Determine the [X, Y] coordinate at the center of the cell enclosing the given text.  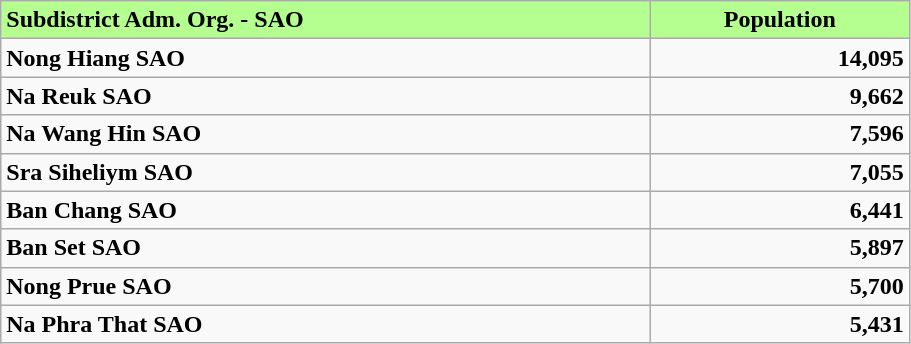
14,095 [780, 58]
Ban Chang SAO [326, 210]
9,662 [780, 96]
5,897 [780, 248]
Na Reuk SAO [326, 96]
Sra Siheliym SAO [326, 172]
Na Phra That SAO [326, 324]
Ban Set SAO [326, 248]
7,055 [780, 172]
Nong Prue SAO [326, 286]
7,596 [780, 134]
Nong Hiang SAO [326, 58]
5,700 [780, 286]
Population [780, 20]
Na Wang Hin SAO [326, 134]
6,441 [780, 210]
5,431 [780, 324]
Subdistrict Adm. Org. - SAO [326, 20]
